Detect which cell encompasses the target text, then output its [x, y] center coordinate. 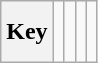
Key [27, 32]
